Find where the given text appears and provide that cell's center as (X, Y) coordinate. 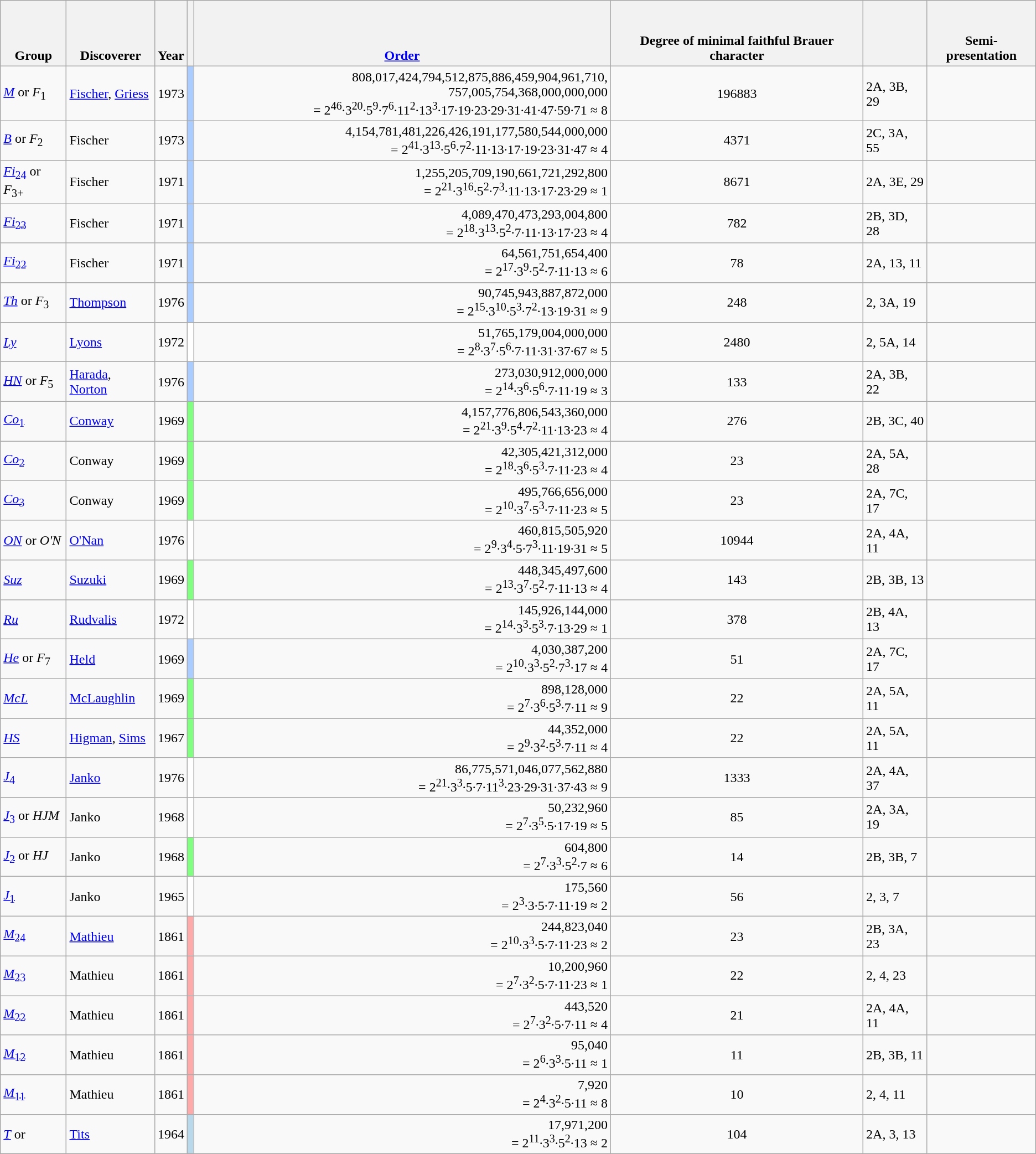
11 (737, 1055)
276 (737, 421)
2B, 3A, 23 (895, 936)
Co3 (33, 500)
J3 or HJM (33, 817)
2A, 5A, 28 (895, 461)
104 (737, 1134)
2, 3, 7 (895, 897)
4,154,781,481,226,426,191,177,580,544,000,000= 241·313·56·72·11·13·17·19·23·31·47 ≈ 4 (402, 141)
Thompson (111, 303)
2A, 13, 11 (895, 263)
21 (737, 1016)
1,255,205,709,190,661,721,292,800= 221·316·52·73·11·13·17·23·29 ≈ 1 (402, 182)
4,089,470,473,293,004,800= 218·313·52·7·11·13·17·23 ≈ 4 (402, 224)
1967 (170, 738)
4371 (737, 141)
Held (111, 659)
Suz (33, 580)
196883 (737, 94)
448,345,497,600= 213·37·52·7·11·13 ≈ 4 (402, 580)
145,926,144,000= 214·33·53·7·13·29 ≈ 1 (402, 619)
M24 (33, 936)
HS (33, 738)
898,128,000= 27·36·53·7·11 ≈ 9 (402, 698)
HN or F5 (33, 382)
Order (402, 33)
2, 5A, 14 (895, 342)
86,775,571,046,077,562,880= 221·33·5·7·113·23·29·31·37·43 ≈ 9 (402, 778)
2B, 3D, 28 (895, 224)
95,040= 26·33·5·11 ≈ 1 (402, 1055)
51 (737, 659)
175,560= 23·3·5·7·11·19 ≈ 2 (402, 897)
133 (737, 382)
50,232,960= 27·35·5·17·19 ≈ 5 (402, 817)
4,157,776,806,543,360,000= 221·39·54·72·11·13·23 ≈ 4 (402, 421)
14 (737, 857)
Group (33, 33)
M or F1 (33, 94)
2B, 4A, 13 (895, 619)
Ly (33, 342)
J2 or HJ (33, 857)
McL (33, 698)
Discoverer (111, 33)
2A, 3A, 19 (895, 817)
143 (737, 580)
Th or F3 (33, 303)
Higman, Sims (111, 738)
2, 3A, 19 (895, 303)
ON or O'N (33, 540)
90,745,943,887,872,000= 215·310·53·72·13·19·31 ≈ 9 (402, 303)
M11 (33, 1095)
443,520= 27·32·5·7·11 ≈ 4 (402, 1016)
64,561,751,654,400= 217·39·52·7·11·13 ≈ 6 (402, 263)
2A, 3B, 22 (895, 382)
782 (737, 224)
2, 4, 23 (895, 976)
2B, 3B, 13 (895, 580)
1333 (737, 778)
He or F7 (33, 659)
244,823,040= 210·33·5·7·11·23 ≈ 2 (402, 936)
56 (737, 897)
Ru (33, 619)
2B, 3B, 11 (895, 1055)
7,920= 24·32·5·11 ≈ 8 (402, 1095)
2B, 3C, 40 (895, 421)
42,305,421,312,000= 218·36·53·7·11·23 ≈ 4 (402, 461)
2A, 3B, 29 (895, 94)
Fi23 (33, 224)
Suzuki (111, 580)
T or (33, 1134)
495,766,656,000= 210·37·53·7·11·23 ≈ 5 (402, 500)
J4 (33, 778)
460,815,505,920= 29·34·5·73·11·19·31 ≈ 5 (402, 540)
B or F2 (33, 141)
51,765,179,004,000,000= 28·37·56·7·11·31·37·67 ≈ 5 (402, 342)
17,971,200= 211·33·52·13 ≈ 2 (402, 1134)
2A, 3, 13 (895, 1134)
Lyons (111, 342)
Tits (111, 1134)
Fi22 (33, 263)
McLaughlin (111, 698)
85 (737, 817)
808,017,424,794,512,875,886,459,904,961,710,757,005,754,368,000,000,000= 246·320·59·76·112·133·17·19·23·29·31·41·47·59·71 ≈ 8 (402, 94)
2A, 3E, 29 (895, 182)
Rudvalis (111, 619)
44,352,000= 29·32·53·7·11 ≈ 4 (402, 738)
604,800= 27·33·52·7 ≈ 6 (402, 857)
M22 (33, 1016)
J1 (33, 897)
10,200,960= 27·32·5·7·11·23 ≈ 1 (402, 976)
2480 (737, 342)
378 (737, 619)
O'Nan (111, 540)
Co2 (33, 461)
Year (170, 33)
10944 (737, 540)
Fischer, Griess (111, 94)
78 (737, 263)
1964 (170, 1134)
2, 4, 11 (895, 1095)
4,030,387,200= 210·33·52·73·17 ≈ 4 (402, 659)
Semi-presentation (981, 33)
2B, 3B, 7 (895, 857)
273,030,912,000,000= 214·36·56·7·11·19 ≈ 3 (402, 382)
Degree of minimal faithful Brauer character (737, 33)
Harada, Norton (111, 382)
10 (737, 1095)
2A, 4A, 37 (895, 778)
M23 (33, 976)
M12 (33, 1055)
2C, 3A, 55 (895, 141)
Co1 (33, 421)
8671 (737, 182)
Fi24 or F3+ (33, 182)
248 (737, 303)
1965 (170, 897)
